From the cell containing the given text, extract its center point as (X, Y) coordinate. 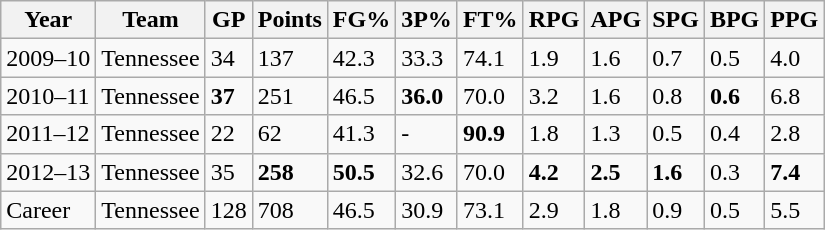
PPG (794, 20)
2012–13 (48, 172)
0.9 (676, 210)
34 (228, 58)
APG (616, 20)
50.5 (361, 172)
3.2 (554, 96)
137 (290, 58)
2.8 (794, 134)
Year (48, 20)
Points (290, 20)
42.3 (361, 58)
2010–11 (48, 96)
32.6 (427, 172)
36.0 (427, 96)
BPG (734, 20)
RPG (554, 20)
7.4 (794, 172)
2011–12 (48, 134)
FT% (490, 20)
1.9 (554, 58)
GP (228, 20)
0.7 (676, 58)
30.9 (427, 210)
41.3 (361, 134)
Career (48, 210)
251 (290, 96)
0.4 (734, 134)
33.3 (427, 58)
74.1 (490, 58)
258 (290, 172)
35 (228, 172)
90.9 (490, 134)
62 (290, 134)
Team (150, 20)
0.8 (676, 96)
37 (228, 96)
0.3 (734, 172)
0.6 (734, 96)
4.2 (554, 172)
2009–10 (48, 58)
73.1 (490, 210)
SPG (676, 20)
4.0 (794, 58)
6.8 (794, 96)
1.3 (616, 134)
2.9 (554, 210)
5.5 (794, 210)
- (427, 134)
3P% (427, 20)
128 (228, 210)
708 (290, 210)
FG% (361, 20)
2.5 (616, 172)
22 (228, 134)
